Provide the [x, y] coordinate of the cell's center where the given text is located.  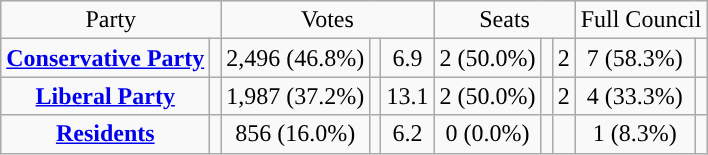
Seats [504, 20]
1,987 (37.2%) [296, 96]
Residents [106, 134]
4 (33.3%) [634, 96]
6.9 [408, 58]
0 (0.0%) [488, 134]
Party [111, 20]
2,496 (46.8%) [296, 58]
7 (58.3%) [634, 58]
6.2 [408, 134]
13.1 [408, 96]
Conservative Party [106, 58]
Full Council [641, 20]
1 (8.3%) [634, 134]
856 (16.0%) [296, 134]
Liberal Party [106, 96]
Votes [328, 20]
